For the text-containing cell, return its midpoint in (x, y) coordinate format. 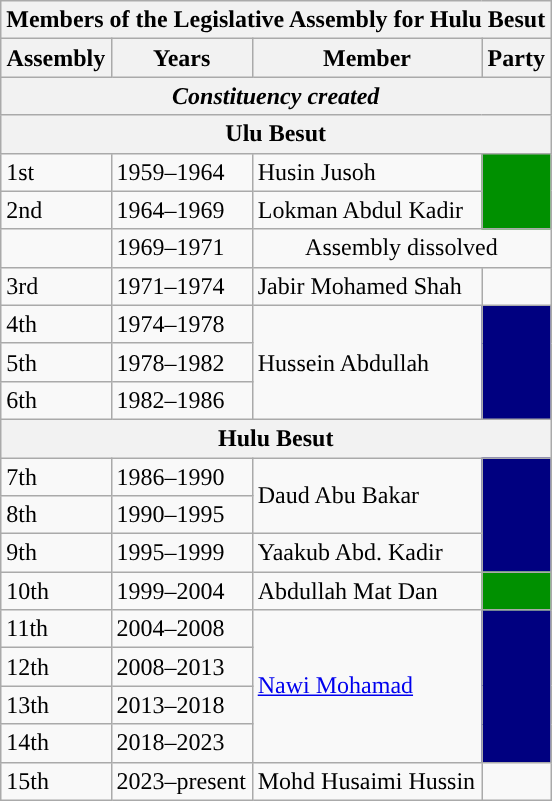
Member (367, 58)
Members of the Legislative Assembly for Hulu Besut (276, 20)
9th (56, 553)
11th (56, 629)
1978–1982 (182, 362)
2018–2023 (182, 743)
1971–1974 (182, 286)
Party (516, 58)
6th (56, 400)
14th (56, 743)
1969–1971 (182, 248)
2nd (56, 210)
Jabir Mohamed Shah (367, 286)
Ulu Besut (276, 134)
3rd (56, 286)
10th (56, 591)
1959–1964 (182, 172)
12th (56, 667)
2013–2018 (182, 705)
Years (182, 58)
Husin Jusoh (367, 172)
1964–1969 (182, 210)
Daud Abu Bakar (367, 496)
Nawi Mohamad (367, 686)
Mohd Husaimi Hussin (367, 781)
Yaakub Abd. Kadir (367, 553)
5th (56, 362)
Assembly (56, 58)
8th (56, 515)
2004–2008 (182, 629)
Assembly dissolved (401, 248)
Hulu Besut (276, 438)
Constituency created (276, 96)
Abdullah Mat Dan (367, 591)
1990–1995 (182, 515)
7th (56, 477)
1995–1999 (182, 553)
Lokman Abdul Kadir (367, 210)
13th (56, 705)
15th (56, 781)
1982–1986 (182, 400)
Hussein Abdullah (367, 362)
4th (56, 324)
1974–1978 (182, 324)
2008–2013 (182, 667)
1986–1990 (182, 477)
1999–2004 (182, 591)
2023–present (182, 781)
1st (56, 172)
